Return (X, Y) of the center of cell containing provided text 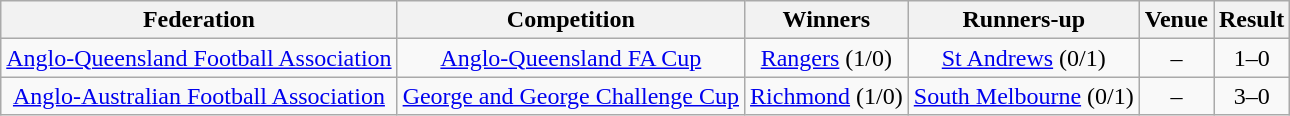
Anglo-Australian Football Association (199, 96)
Winners (827, 20)
Anglo-Queensland Football Association (199, 58)
South Melbourne (0/1) (1024, 96)
Federation (199, 20)
Competition (570, 20)
3–0 (1252, 96)
1–0 (1252, 58)
Anglo-Queensland FA Cup (570, 58)
Rangers (1/0) (827, 58)
Richmond (1/0) (827, 96)
Venue (1176, 20)
Result (1252, 20)
St Andrews (0/1) (1024, 58)
George and George Challenge Cup (570, 96)
Runners-up (1024, 20)
